Provide the (x, y) coordinate of the cell's center where the given text is located.  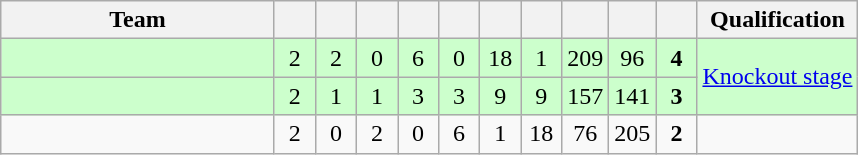
205 (632, 134)
76 (586, 134)
96 (632, 58)
209 (586, 58)
4 (676, 58)
Team (138, 20)
157 (586, 96)
141 (632, 96)
Knockout stage (778, 77)
Qualification (778, 20)
